Output the [x, y] coordinate of the center of the cell containing the given text.  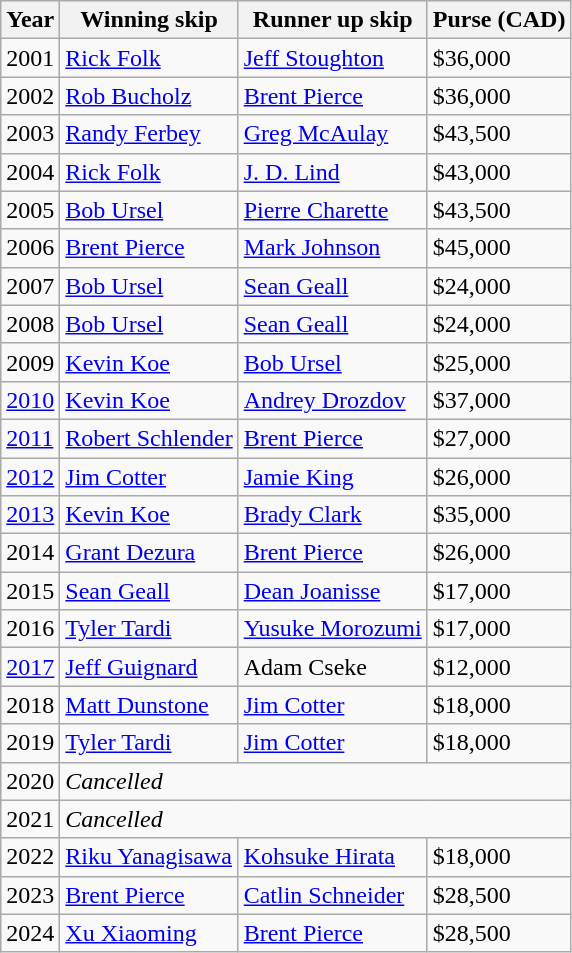
2006 [30, 248]
Riku Yanagisawa [149, 857]
Greg McAulay [332, 134]
Pierre Charette [332, 210]
2024 [30, 933]
Purse (CAD) [499, 20]
2010 [30, 400]
2001 [30, 58]
2007 [30, 286]
2018 [30, 705]
Robert Schlender [149, 438]
Rob Bucholz [149, 96]
Dean Joanisse [332, 591]
Catlin Schneider [332, 895]
Mark Johnson [332, 248]
Randy Ferbey [149, 134]
2020 [30, 781]
2013 [30, 515]
Xu Xiaoming [149, 933]
2014 [30, 553]
2021 [30, 819]
$43,000 [499, 172]
Jeff Stoughton [332, 58]
$35,000 [499, 515]
$37,000 [499, 400]
2011 [30, 438]
Winning skip [149, 20]
Jeff Guignard [149, 667]
2023 [30, 895]
2016 [30, 629]
Yusuke Morozumi [332, 629]
$25,000 [499, 362]
2015 [30, 591]
Grant Dezura [149, 553]
Year [30, 20]
$27,000 [499, 438]
Runner up skip [332, 20]
2003 [30, 134]
2002 [30, 96]
Matt Dunstone [149, 705]
Kohsuke Hirata [332, 857]
Adam Cseke [332, 667]
2012 [30, 477]
2005 [30, 210]
$45,000 [499, 248]
2022 [30, 857]
$12,000 [499, 667]
J. D. Lind [332, 172]
Brady Clark [332, 515]
Jamie King [332, 477]
2004 [30, 172]
2019 [30, 743]
2008 [30, 324]
2009 [30, 362]
2017 [30, 667]
Andrey Drozdov [332, 400]
